For the text-containing cell, return its midpoint in [X, Y] coordinate format. 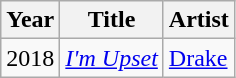
Artist [198, 20]
Title [112, 20]
I'm Upset [112, 58]
Drake [198, 58]
2018 [30, 58]
Year [30, 20]
